Find where the given text appears and provide that cell's center as [x, y] coordinate. 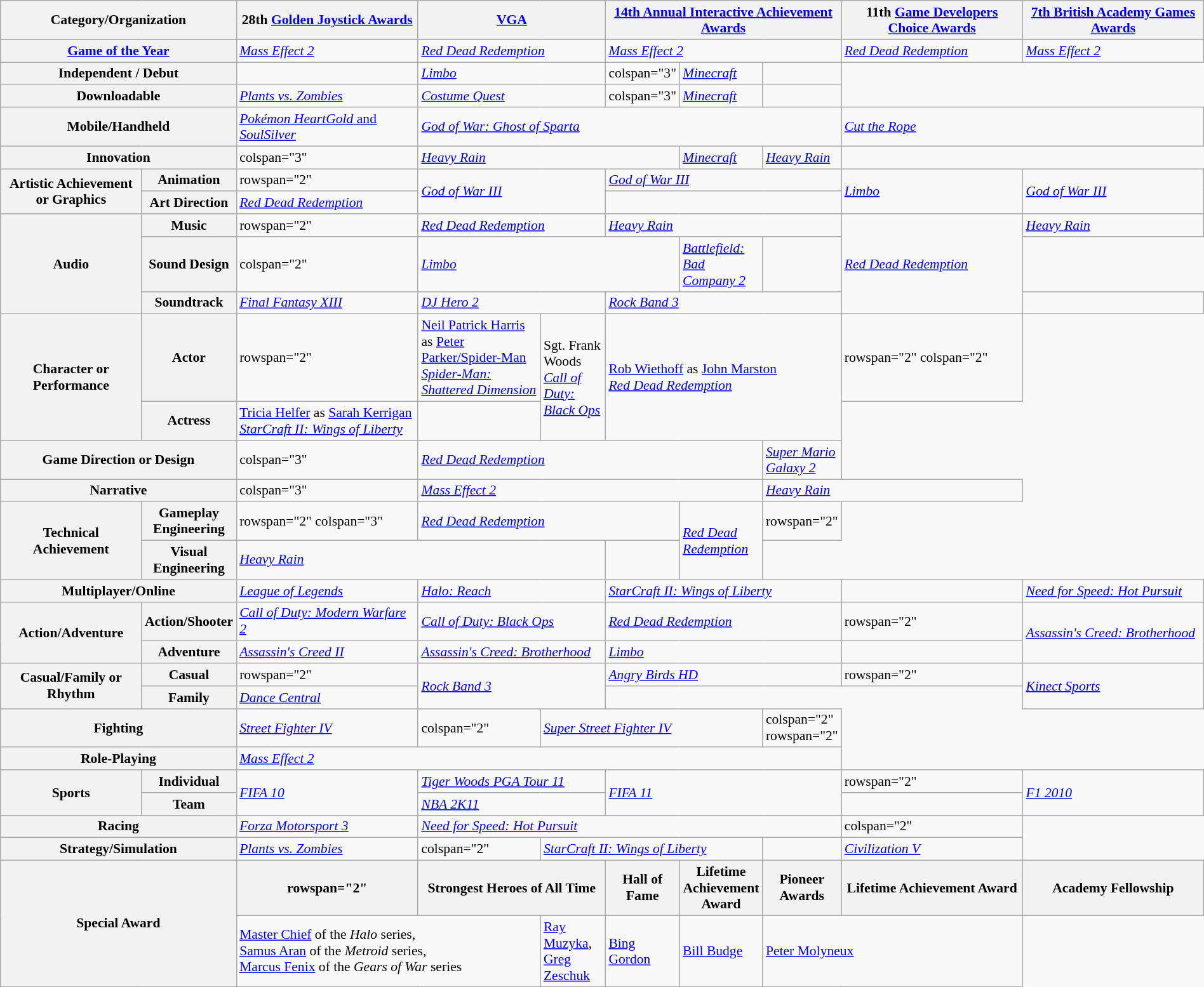
Neil Patrick Harris as Peter Parker/Spider-Man Spider-Man: Shattered Dimension [479, 358]
Narrative [118, 490]
Animation [189, 180]
Angry Birds HD [723, 675]
Bing Gordon [643, 951]
Actor [189, 358]
Category/Organization [118, 20]
Soundtrack [189, 303]
Call of Duty: Black Ops [512, 621]
Role-Playing [118, 758]
League of Legends [327, 590]
Kinect Sports [1113, 686]
7th British Academy Games Awards [1113, 20]
Music [189, 225]
Final Fantasy XIII [327, 303]
Independent / Debut [118, 74]
Sports [71, 792]
FIFA 11 [723, 792]
Individual [189, 781]
Action/Adventure [71, 632]
Team [189, 804]
Civilization V [932, 849]
14th Annual Interactive Achievement Awards [723, 20]
Audio [71, 264]
Downloadable [118, 96]
Actress [189, 420]
Peter Molyneux [893, 951]
Academy Fellowship [1113, 887]
VGA [512, 20]
Battlefield: Bad Company 2 [721, 264]
Sound Design [189, 264]
Bill Budge [721, 951]
FIFA 10 [327, 792]
Strategy/Simulation [118, 849]
Rob Wiethoff as John MarstonRed Dead Redemption [723, 377]
Special Award [118, 923]
Pioneer Awards [802, 887]
Casual [189, 675]
Artistic Achievementor Graphics [71, 192]
Technical Achievement [71, 540]
Sgt. Frank WoodsCall of Duty: Black Ops [573, 377]
Action/Shooter [189, 621]
Multiplayer/Online [118, 590]
Strongest Heroes of All Time [512, 887]
Innovation [118, 157]
Cut the Rope [1022, 127]
NBA 2K11 [512, 804]
Fighting [118, 727]
Halo: Reach [512, 590]
Super Mario Galaxy 2 [802, 460]
DJ Hero 2 [512, 303]
Adventure [189, 652]
Character or Performance [71, 377]
Casual/Family or Rhythm [71, 686]
colspan="2" rowspan="2" [802, 727]
28th Golden Joystick Awards [327, 20]
Super Street Fighter IV [652, 727]
Gameplay Engineering [189, 520]
God of War: Ghost of Sparta [629, 127]
rowspan="2" colspan="2" [932, 358]
Assassin's Creed II [327, 652]
Art Direction [189, 202]
Hall of Fame [643, 887]
Tiger Woods PGA Tour 11 [512, 781]
Forza Motorsport 3 [327, 826]
Master Chief of the Halo series,Samus Aran of the Metroid series,Marcus Fenix of the Gears of War series [389, 951]
Mobile/Handheld [118, 127]
Tricia Helfer as Sarah KerriganStarCraft II: Wings of Liberty [327, 420]
Costume Quest [512, 96]
11th Game Developers Choice Awards [932, 20]
Street Fighter IV [327, 727]
rowspan="2" colspan="3" [327, 520]
Racing [118, 826]
Dance Central [420, 697]
Game Direction or Design [118, 460]
Game of the Year [118, 51]
Pokémon HeartGold and SoulSilver [327, 127]
Family [189, 697]
Ray Muzyka,Greg Zeschuk [573, 951]
F1 2010 [1113, 792]
Call of Duty: Modern Warfare 2 [327, 621]
Visual Engineering [189, 560]
